From the cell containing the given text, extract its center point as [X, Y] coordinate. 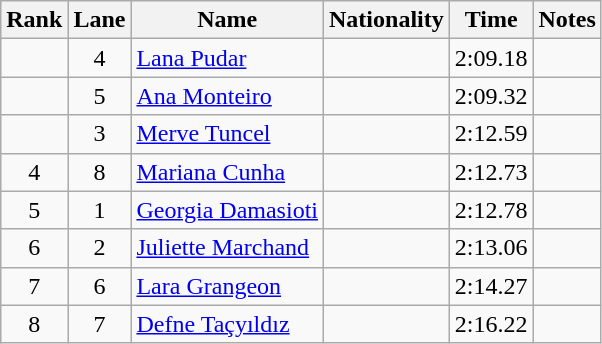
Lane [100, 20]
2 [100, 248]
Ana Monteiro [228, 96]
2:09.32 [491, 96]
2:12.59 [491, 134]
Time [491, 20]
Nationality [387, 20]
Lara Grangeon [228, 286]
Notes [567, 20]
Georgia Damasioti [228, 210]
Rank [34, 20]
2:13.06 [491, 248]
2:09.18 [491, 58]
1 [100, 210]
Mariana Cunha [228, 172]
2:14.27 [491, 286]
Defne Taçyıldız [228, 324]
Name [228, 20]
Juliette Marchand [228, 248]
Lana Pudar [228, 58]
Merve Tuncel [228, 134]
3 [100, 134]
2:12.73 [491, 172]
2:12.78 [491, 210]
2:16.22 [491, 324]
